Detect which cell encompasses the target text, then output its [X, Y] center coordinate. 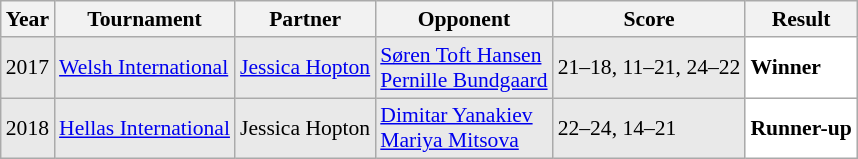
Result [800, 19]
2017 [28, 68]
Partner [305, 19]
Hellas International [144, 128]
Welsh International [144, 68]
Winner [800, 68]
Score [650, 19]
21–18, 11–21, 24–22 [650, 68]
Tournament [144, 19]
Søren Toft Hansen Pernille Bundgaard [464, 68]
22–24, 14–21 [650, 128]
Year [28, 19]
2018 [28, 128]
Dimitar Yanakiev Mariya Mitsova [464, 128]
Opponent [464, 19]
Runner-up [800, 128]
